Return (x, y) of the center of cell containing provided text 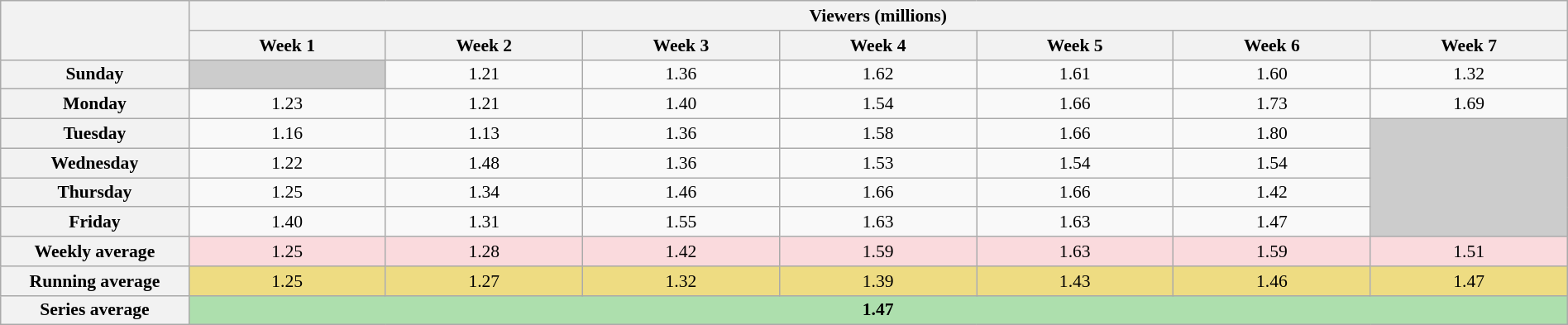
Week 5 (1075, 45)
1.60 (1272, 74)
1.80 (1272, 134)
Friday (94, 222)
1.58 (878, 134)
1.31 (484, 222)
Viewers (millions) (878, 16)
Tuesday (94, 134)
1.16 (287, 134)
Running average (94, 281)
1.55 (681, 222)
1.23 (287, 104)
Sunday (94, 74)
1.22 (287, 163)
1.28 (484, 251)
Monday (94, 104)
Thursday (94, 193)
1.62 (878, 74)
1.53 (878, 163)
1.69 (1469, 104)
Week 4 (878, 45)
Week 7 (1469, 45)
1.43 (1075, 281)
Week 3 (681, 45)
1.61 (1075, 74)
1.27 (484, 281)
1.13 (484, 134)
Series average (94, 310)
1.73 (1272, 104)
Wednesday (94, 163)
Week 6 (1272, 45)
1.48 (484, 163)
1.34 (484, 193)
Week 1 (287, 45)
1.39 (878, 281)
Week 2 (484, 45)
1.51 (1469, 251)
Weekly average (94, 251)
